Return (X, Y) of the center of cell containing provided text 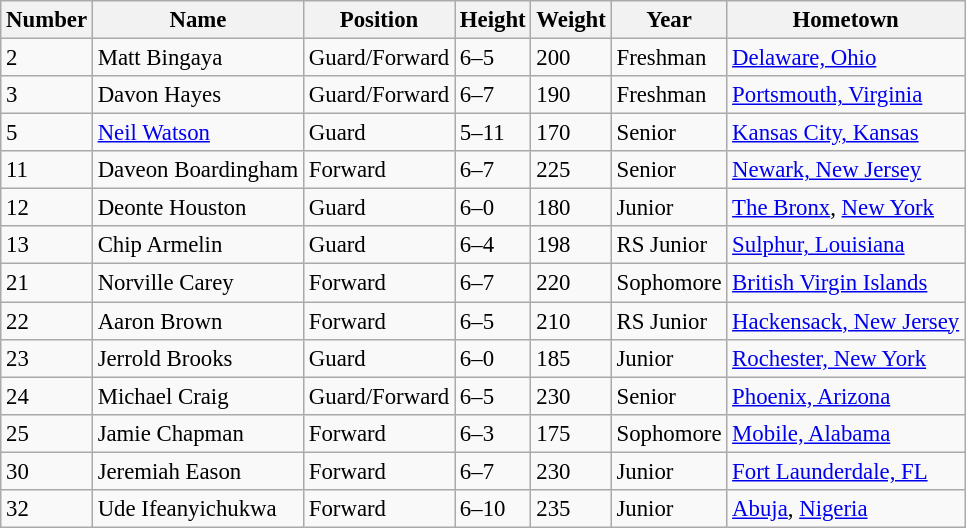
Sulphur, Louisiana (846, 245)
32 (47, 509)
200 (571, 58)
Delaware, Ohio (846, 58)
180 (571, 208)
Abuja, Nigeria (846, 509)
198 (571, 245)
6–10 (493, 509)
225 (571, 170)
Portsmouth, Virginia (846, 95)
190 (571, 95)
6–3 (493, 433)
Jeremiah Eason (198, 471)
Height (493, 20)
210 (571, 321)
Newark, New Jersey (846, 170)
5–11 (493, 133)
Jamie Chapman (198, 433)
Daveon Boardingham (198, 170)
175 (571, 433)
Number (47, 20)
Chip Armelin (198, 245)
Name (198, 20)
11 (47, 170)
Norville Carey (198, 283)
Position (378, 20)
Rochester, New York (846, 358)
Davon Hayes (198, 95)
Fort Launderdale, FL (846, 471)
23 (47, 358)
21 (47, 283)
24 (47, 396)
Hometown (846, 20)
5 (47, 133)
Mobile, Alabama (846, 433)
3 (47, 95)
25 (47, 433)
Hackensack, New Jersey (846, 321)
22 (47, 321)
Jerrold Brooks (198, 358)
Kansas City, Kansas (846, 133)
British Virgin Islands (846, 283)
The Bronx, New York (846, 208)
235 (571, 509)
2 (47, 58)
Michael Craig (198, 396)
Aaron Brown (198, 321)
30 (47, 471)
Year (669, 20)
Matt Bingaya (198, 58)
185 (571, 358)
220 (571, 283)
Phoenix, Arizona (846, 396)
13 (47, 245)
Deonte Houston (198, 208)
Ude Ifeanyichukwa (198, 509)
Neil Watson (198, 133)
Weight (571, 20)
170 (571, 133)
6–4 (493, 245)
12 (47, 208)
